Identify which cell holds the provided text, then report its [x, y] central coordinate. 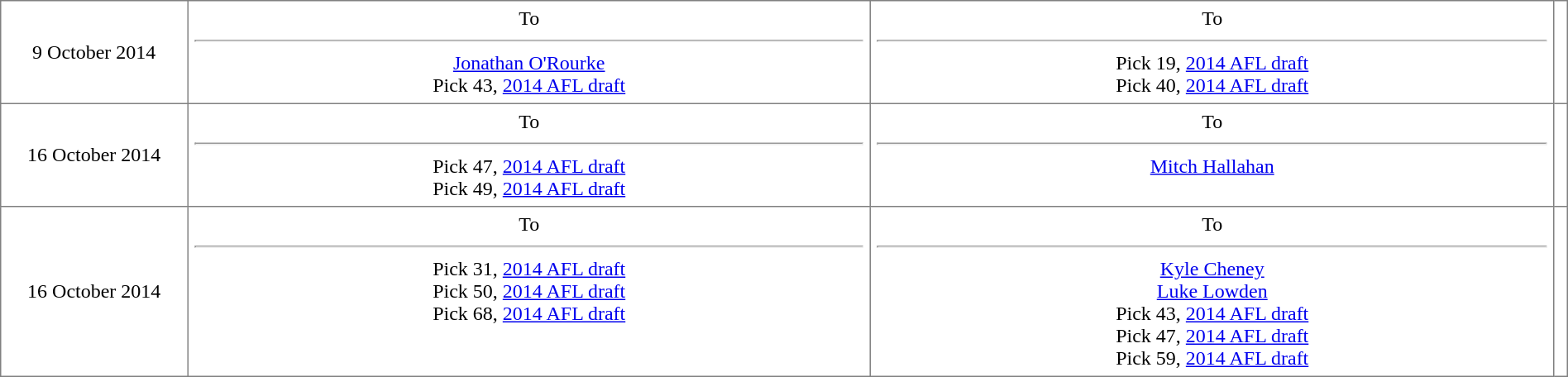
9 October 2014 [94, 52]
To Mitch Hallahan [1212, 155]
To Kyle CheneyLuke LowdenPick 43, 2014 AFL draftPick 47, 2014 AFL draftPick 59, 2014 AFL draft [1212, 292]
To Pick 31, 2014 AFL draftPick 50, 2014 AFL draftPick 68, 2014 AFL draft [529, 292]
To Pick 47, 2014 AFL draftPick 49, 2014 AFL draft [529, 155]
To Pick 19, 2014 AFL draftPick 40, 2014 AFL draft [1212, 52]
To Jonathan O'RourkePick 43, 2014 AFL draft [529, 52]
